Return [x, y] of the center of cell containing provided text 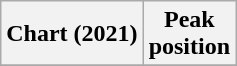
Chart (2021) [72, 34]
Peakposition [189, 34]
